Return the [x, y] coordinate for the center point of the cell that contains the specified text.  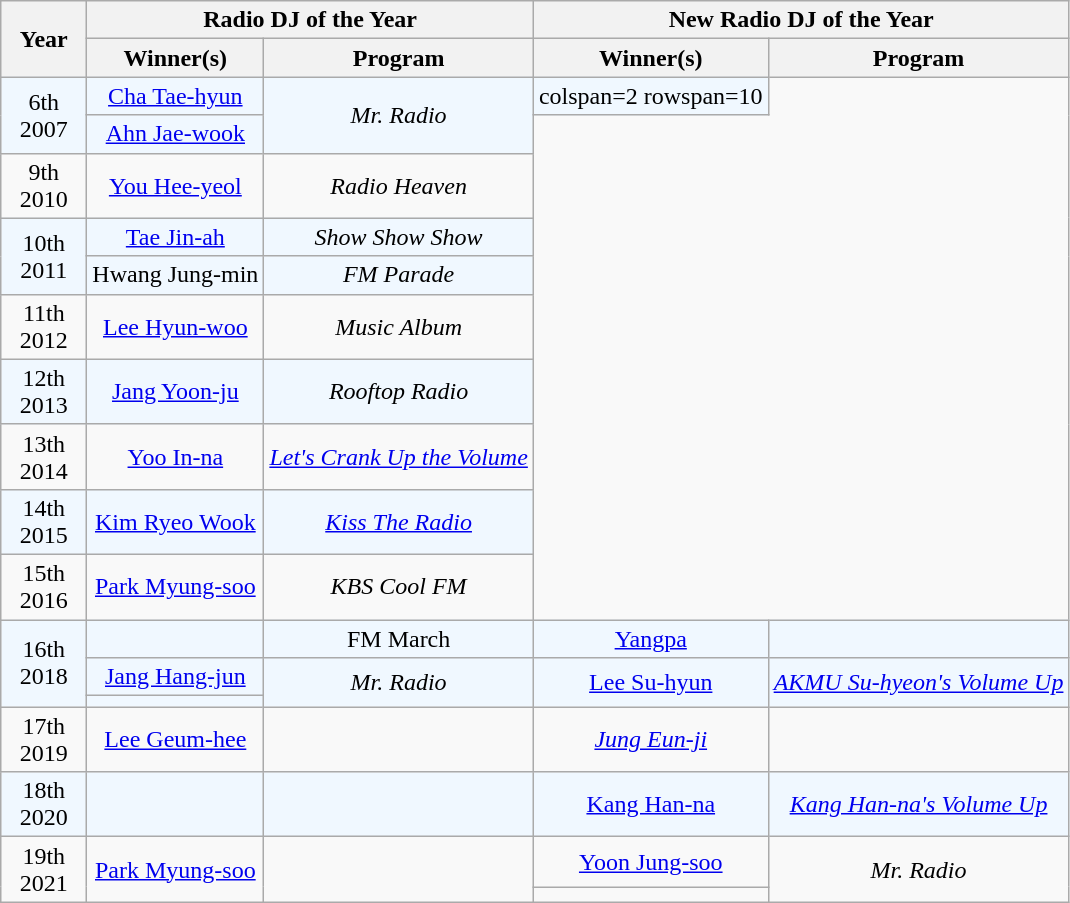
FM Parade [399, 275]
colspan=2 rowspan=10 [650, 96]
AKMU Su-hyeon's Volume Up [918, 682]
New Radio DJ of the Year [801, 20]
Show Show Show [399, 237]
Hwang Jung-min [176, 275]
Year [44, 39]
12th 2013 [44, 392]
6th 2007 [44, 115]
KBS Cool FM [399, 586]
Ahn Jae-wook [176, 134]
Radio DJ of the Year [310, 20]
14th 2015 [44, 522]
Yoon Jung-soo [650, 862]
Radio Heaven [399, 186]
13th 2014 [44, 456]
You Hee-yeol [176, 186]
Rooftop Radio [399, 392]
FM March [399, 639]
9th 2010 [44, 186]
Let's Crank Up the Volume [399, 456]
19th2021 [44, 870]
Kang Han-na [650, 804]
Tae Jin-ah [176, 237]
Lee Su-hyun [650, 682]
Kang Han-na's Volume Up [918, 804]
17th2019 [44, 740]
Jang Yoon-ju [176, 392]
15th 2016 [44, 586]
Jang Hang-jun [176, 677]
Kiss The Radio [399, 522]
Lee Hyun-woo [176, 326]
10th 2011 [44, 256]
Yangpa [650, 639]
Cha Tae-hyun [176, 96]
18th2020 [44, 804]
11th 2012 [44, 326]
Music Album [399, 326]
Lee Geum-hee [176, 740]
Yoo In-na [176, 456]
Jung Eun-ji [650, 740]
16th 2018 [44, 664]
Kim Ryeo Wook [176, 522]
